Capture the cell that displays the provided text and extract its (X, Y) central coordinate. 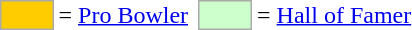
= Pro Bowler (124, 15)
